Extract the [X, Y] coordinate from the center of the cell holding the provided text.  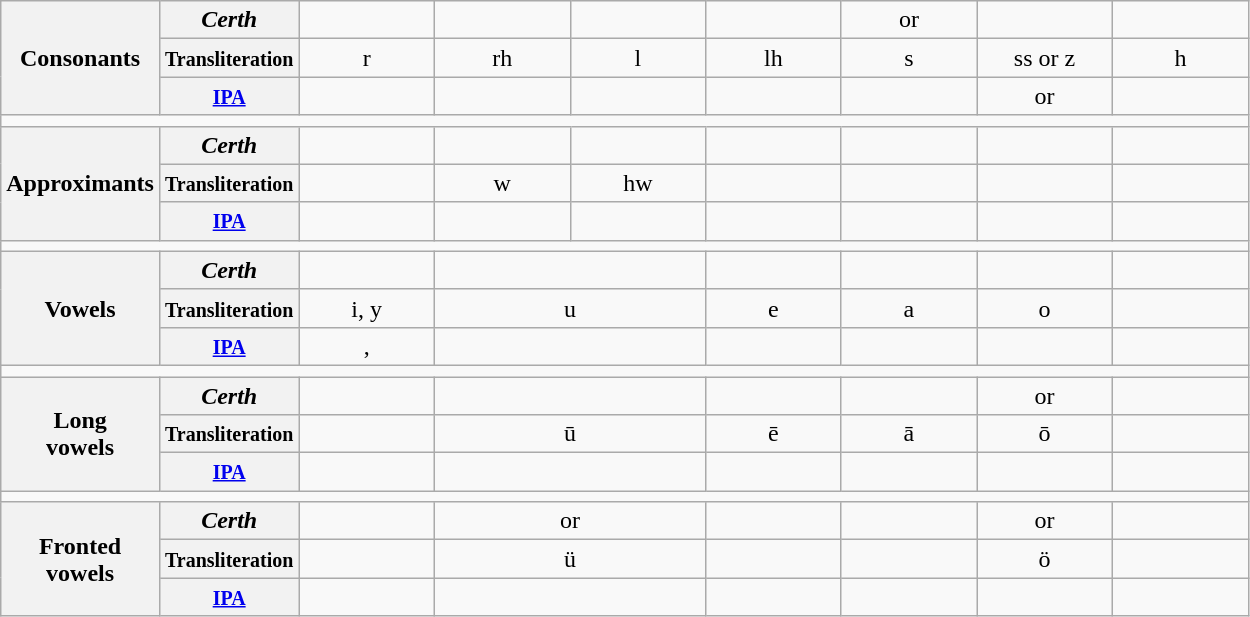
w [502, 183]
e [774, 308]
a [909, 308]
u [570, 308]
ō [1045, 434]
ö [1045, 559]
lh [774, 58]
ss or z [1045, 58]
i, y [367, 308]
l [638, 58]
r [367, 58]
ū [570, 434]
Approximants [80, 183]
hw [638, 183]
ā [909, 434]
, [367, 346]
Consonants [80, 58]
Frontedvowels [80, 559]
ü [570, 559]
Vowels [80, 308]
o [1045, 308]
Longvowels [80, 433]
rh [502, 58]
ē [774, 434]
s [909, 58]
h [1180, 58]
